Return (x, y) of the center of cell containing provided text 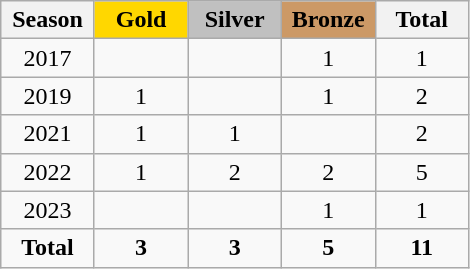
Season (48, 20)
2019 (48, 96)
11 (422, 248)
Bronze (328, 20)
2017 (48, 58)
Silver (235, 20)
2022 (48, 172)
Gold (141, 20)
2023 (48, 210)
2021 (48, 134)
